Capture the cell that displays the provided text and extract its (x, y) central coordinate. 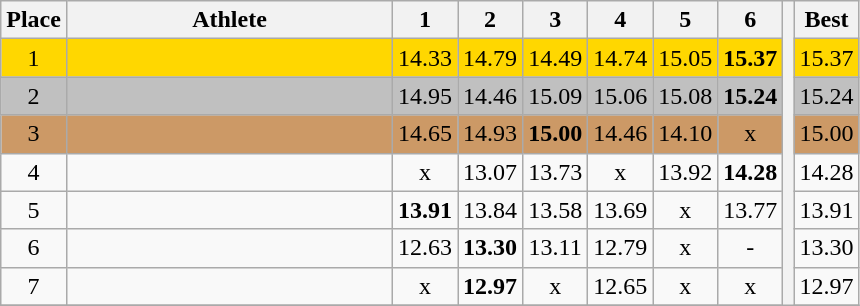
12.63 (426, 248)
15.06 (620, 96)
14.10 (686, 134)
12.79 (620, 248)
7 (34, 286)
14.49 (556, 58)
13.92 (686, 172)
13.77 (750, 210)
14.79 (490, 58)
Best (826, 20)
15.05 (686, 58)
13.11 (556, 248)
13.84 (490, 210)
13.58 (556, 210)
14.65 (426, 134)
Athlete (229, 20)
12.65 (620, 286)
14.74 (620, 58)
13.69 (620, 210)
13.07 (490, 172)
13.73 (556, 172)
14.33 (426, 58)
Place (34, 20)
14.95 (426, 96)
14.93 (490, 134)
15.09 (556, 96)
15.08 (686, 96)
- (750, 248)
